For the text-containing cell, return its midpoint in (X, Y) coordinate format. 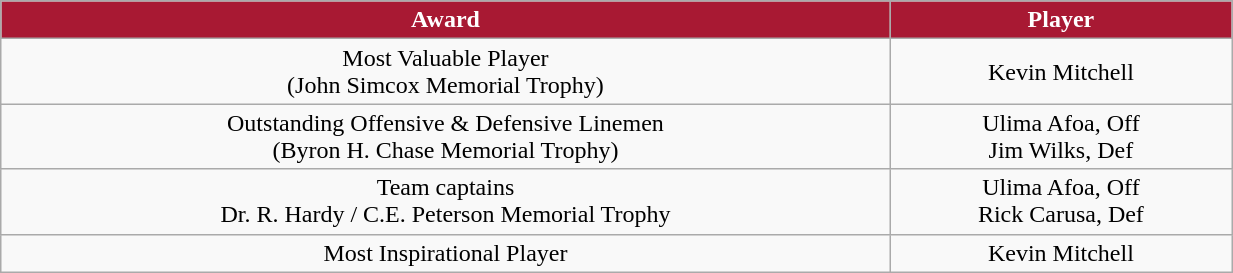
Ulima Afoa, OffJim Wilks, Def (1061, 136)
Outstanding Offensive & Defensive Linemen(Byron H. Chase Memorial Trophy) (446, 136)
Player (1061, 20)
Team captainsDr. R. Hardy / C.E. Peterson Memorial Trophy (446, 202)
Award (446, 20)
Ulima Afoa, OffRick Carusa, Def (1061, 202)
Most Inspirational Player (446, 253)
Most Valuable Player(John Simcox Memorial Trophy) (446, 72)
